Provide the (x, y) coordinate of the cell's center where the given text is located.  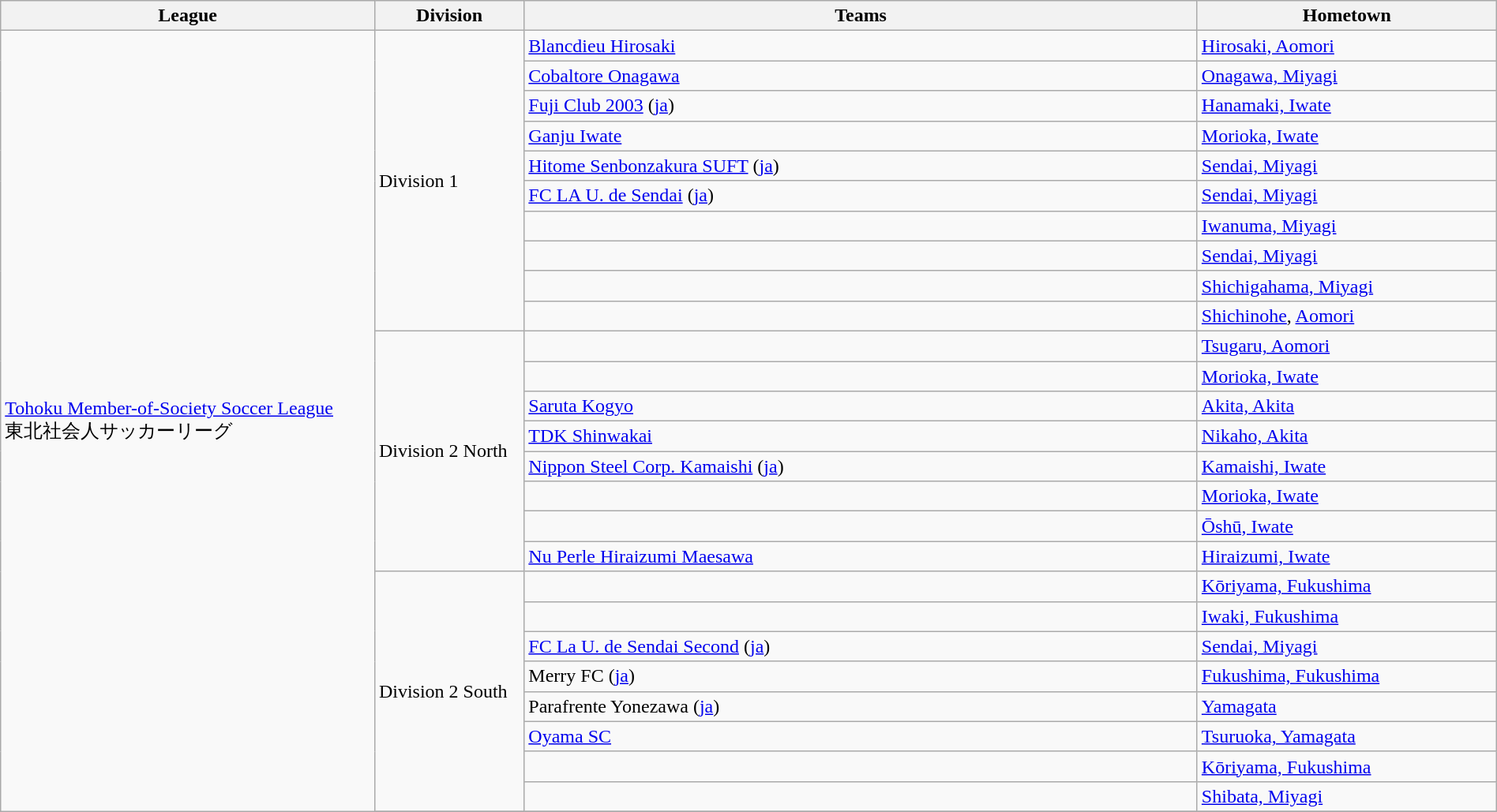
Division (448, 16)
Parafrente Yonezawa (ja) (861, 706)
Ōshū, Iwate (1347, 526)
Hitome Senbonzakura SUFT (ja) (861, 166)
FC LA U. de Sendai (ja) (861, 196)
Division 1 (448, 181)
Saruta Kogyo (861, 406)
Merry FC (ja) (861, 676)
Nippon Steel Corp. Kamaishi (ja) (861, 466)
Tohoku Member-of-Society Soccer League東北社会人サッカーリーグ (188, 421)
Fuji Club 2003 (ja) (861, 106)
Iwaki, Fukushima (1347, 616)
Nu Perle Hiraizumi Maesawa (861, 556)
League (188, 16)
Blancdieu Hirosaki (861, 46)
TDK Shinwakai (861, 436)
Shichigahama, Miyagi (1347, 286)
Akita, Akita (1347, 406)
Fukushima, Fukushima (1347, 676)
Oyama SC (861, 736)
Nikaho, Akita (1347, 436)
Hiraizumi, Iwate (1347, 556)
Onagawa, Miyagi (1347, 76)
Cobaltore Onagawa (861, 76)
Hanamaki, Iwate (1347, 106)
Division 2 South (448, 691)
Hometown (1347, 16)
FC La U. de Sendai Second (ja) (861, 646)
Teams (861, 16)
Iwanuma, Miyagi (1347, 226)
Ganju Iwate (861, 136)
Division 2 North (448, 451)
Kamaishi, Iwate (1347, 466)
Tsugaru, Aomori (1347, 346)
Shichinohe, Aomori (1347, 316)
Shibata, Miyagi (1347, 796)
Tsuruoka, Yamagata (1347, 736)
Hirosaki, Aomori (1347, 46)
Yamagata (1347, 706)
